Return (x, y) of the center of cell containing provided text 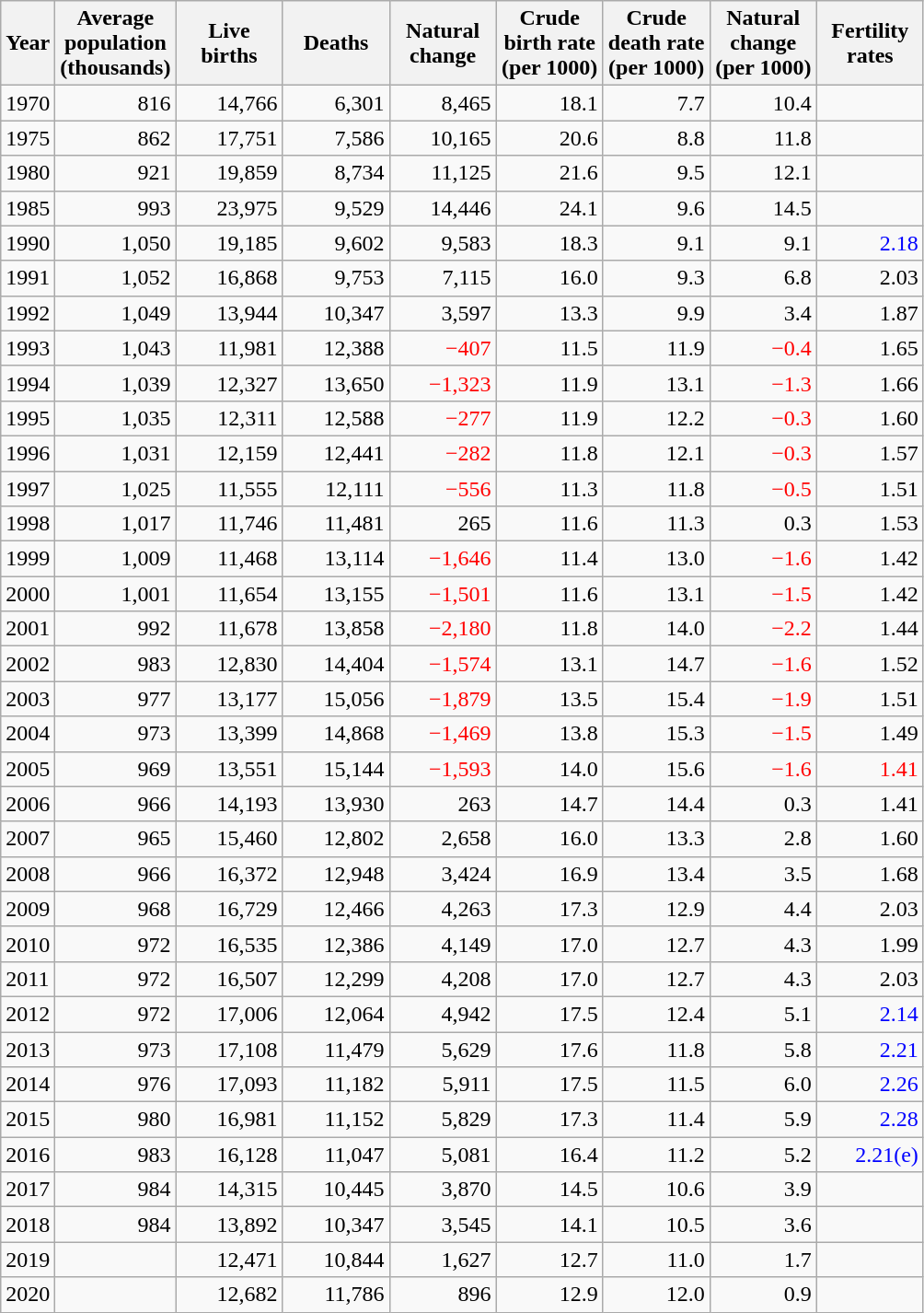
11,481 (336, 524)
−1,469 (443, 734)
5,911 (443, 1085)
1,025 (116, 489)
1.7 (763, 1260)
23,975 (229, 208)
16,729 (229, 909)
2013 (28, 1049)
−1,646 (443, 559)
1994 (28, 383)
1995 (28, 418)
17,093 (229, 1085)
1,017 (116, 524)
992 (116, 629)
4,208 (443, 979)
11.0 (656, 1260)
13,114 (336, 559)
16.4 (549, 1155)
13,650 (336, 383)
1970 (28, 103)
15.4 (656, 699)
2017 (28, 1190)
3,597 (443, 313)
2000 (28, 594)
5.9 (763, 1120)
12,159 (229, 453)
2.28 (870, 1120)
13,858 (336, 629)
Average population (thousands) (116, 43)
1991 (28, 278)
16,507 (229, 979)
10,844 (336, 1260)
14,193 (229, 804)
1998 (28, 524)
2001 (28, 629)
816 (116, 103)
1,052 (116, 278)
−1,593 (443, 769)
5.2 (763, 1155)
9,602 (336, 243)
15,460 (229, 839)
1985 (28, 208)
7.7 (656, 103)
−1,501 (443, 594)
896 (443, 1295)
5,081 (443, 1155)
14,868 (336, 734)
16.9 (549, 874)
4.4 (763, 909)
10.4 (763, 103)
16,868 (229, 278)
12,466 (336, 909)
7,586 (336, 138)
4,149 (443, 944)
2005 (28, 769)
4,942 (443, 1014)
6,301 (336, 103)
1.66 (870, 383)
Deaths (336, 43)
980 (116, 1120)
1,039 (116, 383)
−277 (443, 418)
862 (116, 138)
1.99 (870, 944)
20.6 (549, 138)
7,115 (443, 278)
18.3 (549, 243)
15.3 (656, 734)
6.0 (763, 1085)
3,424 (443, 874)
11,152 (336, 1120)
12,064 (336, 1014)
11,654 (229, 594)
−1,574 (443, 664)
2.14 (870, 1014)
10,165 (443, 138)
12,588 (336, 418)
1992 (28, 313)
17,108 (229, 1049)
1993 (28, 348)
12,471 (229, 1260)
Crude death rate (per 1000) (656, 43)
2.18 (870, 243)
265 (443, 524)
17,751 (229, 138)
−2,180 (443, 629)
14.4 (656, 804)
1.53 (870, 524)
2004 (28, 734)
13,155 (336, 594)
9.9 (656, 313)
1.52 (870, 664)
17,006 (229, 1014)
1,035 (116, 418)
−0.5 (763, 489)
1,050 (116, 243)
10.6 (656, 1190)
11,047 (336, 1155)
3.5 (763, 874)
2014 (28, 1085)
263 (443, 804)
−1,879 (443, 699)
19,859 (229, 173)
2.21 (870, 1049)
12,388 (336, 348)
1999 (28, 559)
13.4 (656, 874)
1997 (28, 489)
5,829 (443, 1120)
2016 (28, 1155)
10.5 (656, 1225)
8,734 (336, 173)
969 (116, 769)
9,753 (336, 278)
16,535 (229, 944)
−1,323 (443, 383)
Live births (229, 43)
11,182 (336, 1085)
12.2 (656, 418)
21.6 (549, 173)
1,031 (116, 453)
965 (116, 839)
−556 (443, 489)
2008 (28, 874)
11,468 (229, 559)
14.1 (549, 1225)
3.6 (763, 1225)
11,981 (229, 348)
15.6 (656, 769)
9.3 (656, 278)
8,465 (443, 103)
1.68 (870, 874)
1.57 (870, 453)
12,386 (336, 944)
5.1 (763, 1014)
13,930 (336, 804)
12,299 (336, 979)
Natural change (443, 43)
11,746 (229, 524)
−1.9 (763, 699)
2019 (28, 1260)
12,311 (229, 418)
11,786 (336, 1295)
0.9 (763, 1295)
11,479 (336, 1049)
5,629 (443, 1049)
1996 (28, 453)
2007 (28, 839)
2002 (28, 664)
12,948 (336, 874)
14,315 (229, 1190)
11,555 (229, 489)
Natural change (per 1000) (763, 43)
18.1 (549, 103)
12,111 (336, 489)
3.4 (763, 313)
12,441 (336, 453)
13,399 (229, 734)
12.4 (656, 1014)
12,327 (229, 383)
1975 (28, 138)
9,583 (443, 243)
2.8 (763, 839)
−282 (443, 453)
12.0 (656, 1295)
13,944 (229, 313)
1990 (28, 243)
5.8 (763, 1049)
24.1 (549, 208)
3,870 (443, 1190)
2011 (28, 979)
11.2 (656, 1155)
Fertility rates (870, 43)
6.8 (763, 278)
993 (116, 208)
2009 (28, 909)
13,892 (229, 1225)
2015 (28, 1120)
977 (116, 699)
16,981 (229, 1120)
2020 (28, 1295)
9.6 (656, 208)
12,682 (229, 1295)
16,372 (229, 874)
14,404 (336, 664)
1.44 (870, 629)
12,830 (229, 664)
2018 (28, 1225)
9.5 (656, 173)
1,049 (116, 313)
8.8 (656, 138)
16,128 (229, 1155)
Year (28, 43)
2003 (28, 699)
14,766 (229, 103)
1.87 (870, 313)
3,545 (443, 1225)
−1.3 (763, 383)
2.26 (870, 1085)
10,445 (336, 1190)
2.21(e) (870, 1155)
2,658 (443, 839)
−0.4 (763, 348)
11,125 (443, 173)
13.0 (656, 559)
4,263 (443, 909)
1980 (28, 173)
15,056 (336, 699)
13,551 (229, 769)
1,001 (116, 594)
2006 (28, 804)
15,144 (336, 769)
11,678 (229, 629)
1,627 (443, 1260)
2012 (28, 1014)
3.9 (763, 1190)
17.6 (549, 1049)
13.5 (549, 699)
14,446 (443, 208)
1,043 (116, 348)
−2.2 (763, 629)
1.65 (870, 348)
1.49 (870, 734)
1,009 (116, 559)
−407 (443, 348)
9,529 (336, 208)
921 (116, 173)
12,802 (336, 839)
19,185 (229, 243)
2010 (28, 944)
13,177 (229, 699)
968 (116, 909)
976 (116, 1085)
Crude birth rate (per 1000) (549, 43)
13.8 (549, 734)
